Return the [X, Y] coordinate for the center point of the cell that contains the specified text.  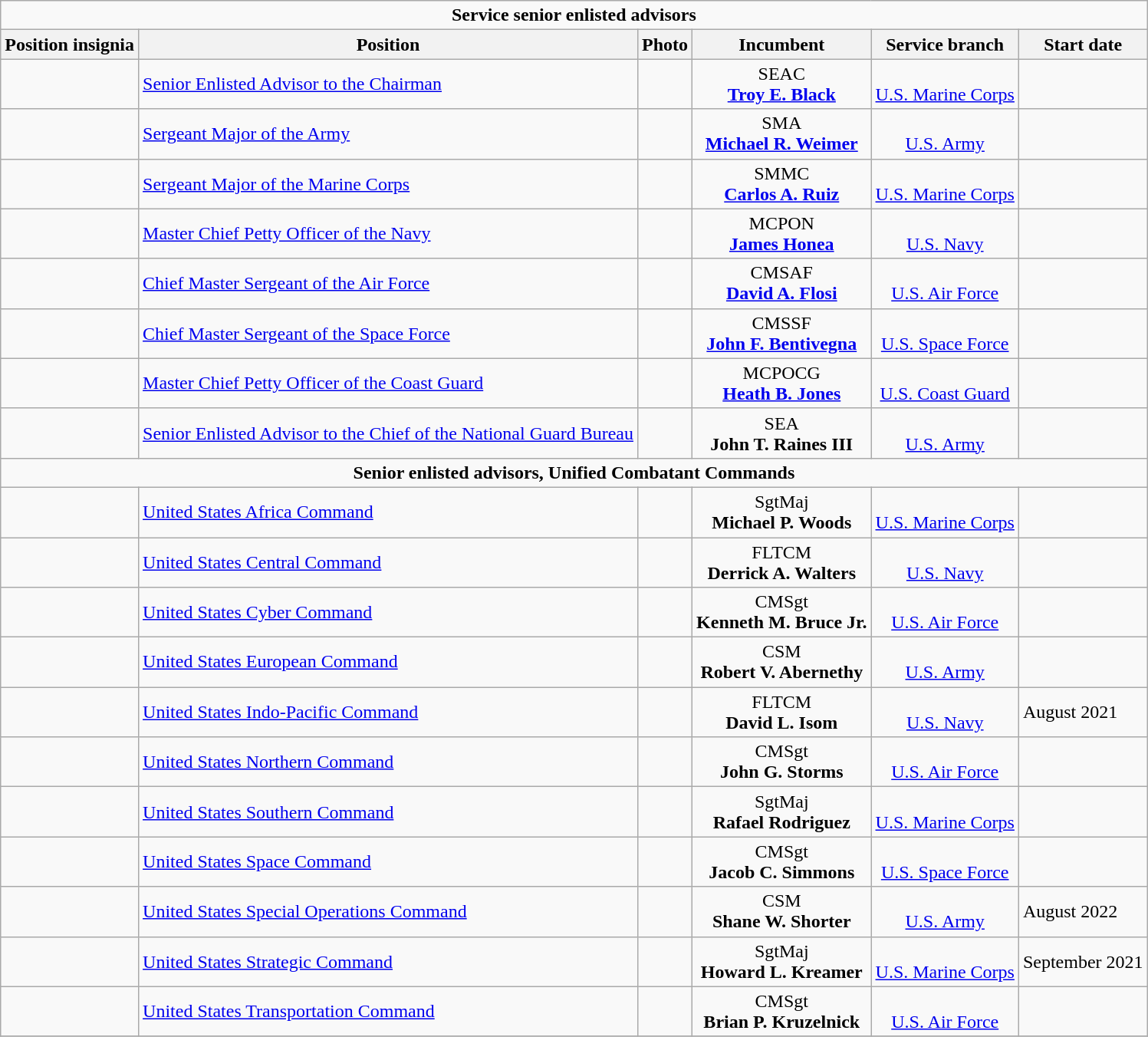
Photo [664, 44]
United States Strategic Command [388, 962]
CMSSFJohn F. Bentivegna [782, 333]
SgtMajMichael P. Woods [782, 512]
CSMRobert V. Abernethy [782, 663]
Position insignia [70, 44]
Service branch [945, 44]
FLTCMDerrick A. Walters [782, 561]
SMMCCarlos A. Ruiz [782, 184]
Master Chief Petty Officer of the Navy [388, 233]
United States European Command [388, 663]
August 2022 [1083, 911]
CMSgtJacob C. Simmons [782, 862]
Sergeant Major of the Marine Corps [388, 184]
Senior enlisted advisors, Unified Combatant Commands [574, 472]
CMSgtBrian P. Kruzelnick [782, 1011]
CSMShane W. Shorter [782, 911]
SMAMichael R. Weimer [782, 133]
United States Southern Command [388, 811]
United States Transportation Command [388, 1011]
CMSAFDavid A. Flosi [782, 284]
SEAJohn T. Raines III [782, 433]
Master Chief Petty Officer of the Coast Guard [388, 384]
U.S. Coast Guard [945, 384]
SgtMajHoward L. Kreamer [782, 962]
SgtMajRafael Rodriguez [782, 811]
FLTCMDavid L. Isom [782, 712]
United States Africa Command [388, 512]
Start date [1083, 44]
CMSgtKenneth M. Bruce Jr. [782, 612]
MCPONJames Honea [782, 233]
United States Indo-Pacific Command [388, 712]
August 2021 [1083, 712]
Senior Enlisted Advisor to the Chairman [388, 84]
SEAC Troy E. Black [782, 84]
Incumbent [782, 44]
United States Special Operations Command [388, 911]
Position [388, 44]
September 2021 [1083, 962]
Chief Master Sergeant of the Air Force [388, 284]
United States Northern Command [388, 762]
Chief Master Sergeant of the Space Force [388, 333]
Senior Enlisted Advisor to the Chief of the National Guard Bureau [388, 433]
United States Space Command [388, 862]
Service senior enlisted advisors [574, 15]
United States Central Command [388, 561]
MCPOCGHeath B. Jones [782, 384]
Sergeant Major of the Army [388, 133]
United States Cyber Command [388, 612]
CMSgtJohn G. Storms [782, 762]
